Output the [x, y] coordinate of the center of the cell containing the given text.  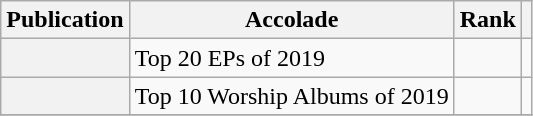
Rank [488, 20]
Top 10 Worship Albums of 2019 [292, 96]
Top 20 EPs of 2019 [292, 58]
Publication [65, 20]
Accolade [292, 20]
